Return the [X, Y] coordinate for the center point of the cell that contains the specified text.  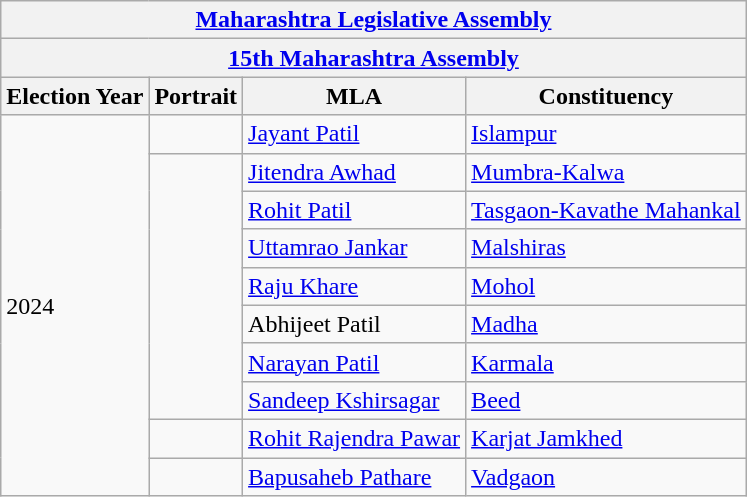
Portrait [196, 96]
Beed [606, 400]
Islampur [606, 134]
Sandeep Kshirsagar [354, 400]
Election Year [75, 96]
Karmala [606, 362]
Mumbra-Kalwa [606, 172]
Constituency [606, 96]
Madha [606, 324]
Vadgaon [606, 477]
Bapusaheb Pathare [354, 477]
Uttamrao Jankar [354, 248]
Raju Khare [354, 286]
Malshiras [606, 248]
Mohol [606, 286]
Narayan Patil [354, 362]
Tasgaon-Kavathe Mahankal [606, 210]
Karjat Jamkhed [606, 438]
Rohit Patil [354, 210]
Maharashtra Legislative Assembly [374, 20]
15th Maharashtra Assembly [374, 58]
Jitendra Awhad [354, 172]
Rohit Rajendra Pawar [354, 438]
2024 [75, 306]
Jayant Patil [354, 134]
MLA [354, 96]
Abhijeet Patil [354, 324]
